Determine the [X, Y] coordinate at the center of the cell enclosing the given text.  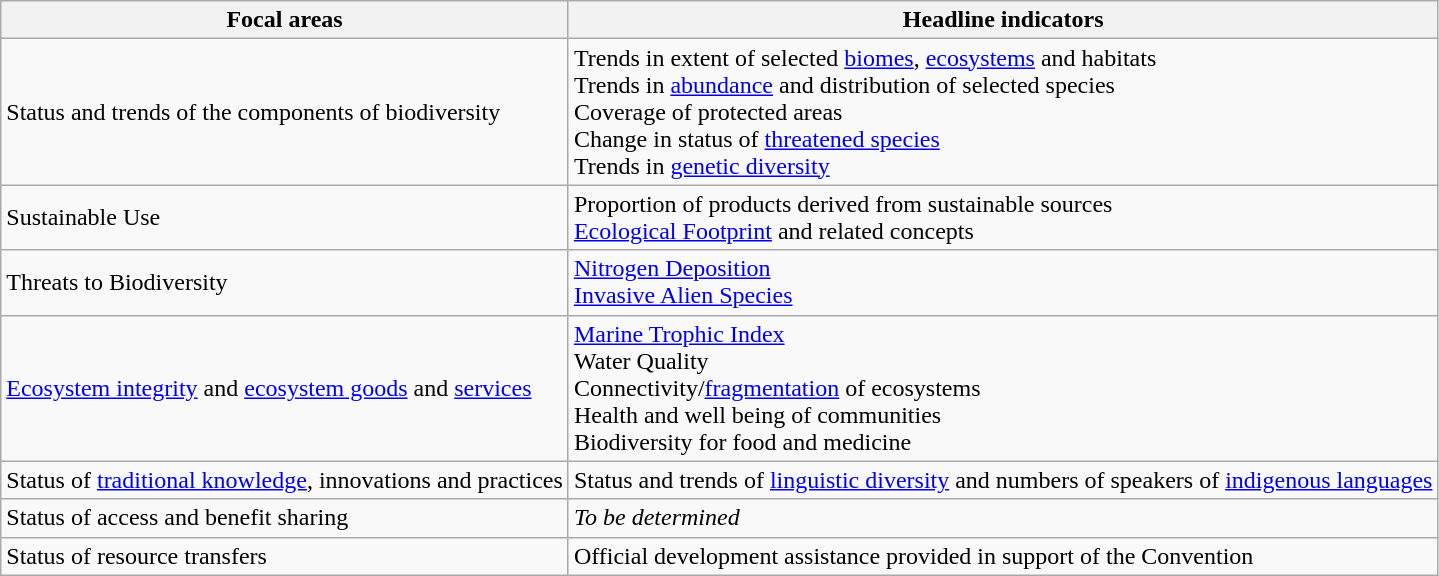
Marine Trophic IndexWater QualityConnectivity/fragmentation of ecosystemsHealth and well being of communitiesBiodiversity for food and medicine [1003, 388]
Ecosystem integrity and ecosystem goods and services [285, 388]
To be determined [1003, 518]
Nitrogen DepositionInvasive Alien Species [1003, 282]
Status of resource transfers [285, 556]
Proportion of products derived from sustainable sourcesEcological Footprint and related concepts [1003, 218]
Sustainable Use [285, 218]
Threats to Biodiversity [285, 282]
Status of traditional knowledge, innovations and practices [285, 480]
Official development assistance provided in support of the Convention [1003, 556]
Focal areas [285, 20]
Status of access and benefit sharing [285, 518]
Status and trends of linguistic diversity and numbers of speakers of indigenous languages [1003, 480]
Headline indicators [1003, 20]
Status and trends of the components of biodiversity [285, 112]
